Scan for the cell matching the given text and deliver its (x, y) coordinate at center. 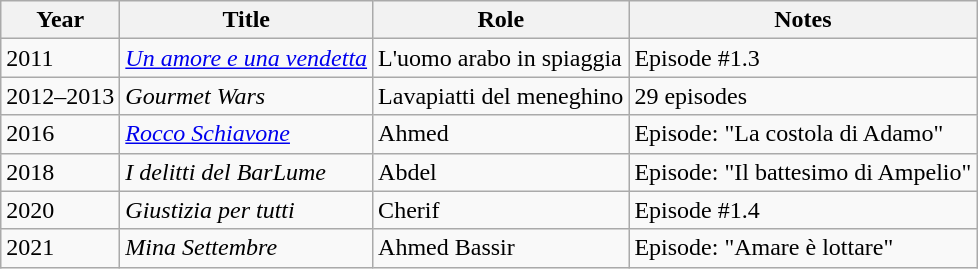
Ahmed Bassir (501, 248)
2012–2013 (60, 96)
Mina Settembre (246, 248)
2016 (60, 134)
Notes (803, 20)
I delitti del BarLume (246, 172)
Episode: "La costola di Adamo" (803, 134)
Giustizia per tutti (246, 210)
Gourmet Wars (246, 96)
Episode: "Il battesimo di Ampelio" (803, 172)
29 episodes (803, 96)
Un amore e una vendetta (246, 58)
Ahmed (501, 134)
Episode #1.3 (803, 58)
Year (60, 20)
2011 (60, 58)
Lavapiatti del meneghino (501, 96)
Episode: "Amare è lottare" (803, 248)
2018 (60, 172)
2021 (60, 248)
Rocco Schiavone (246, 134)
Cherif (501, 210)
Abdel (501, 172)
L'uomo arabo in spiaggia (501, 58)
Title (246, 20)
Role (501, 20)
2020 (60, 210)
Episode #1.4 (803, 210)
